Search for the cell housing the specified text and yield its [X, Y] center coordinate. 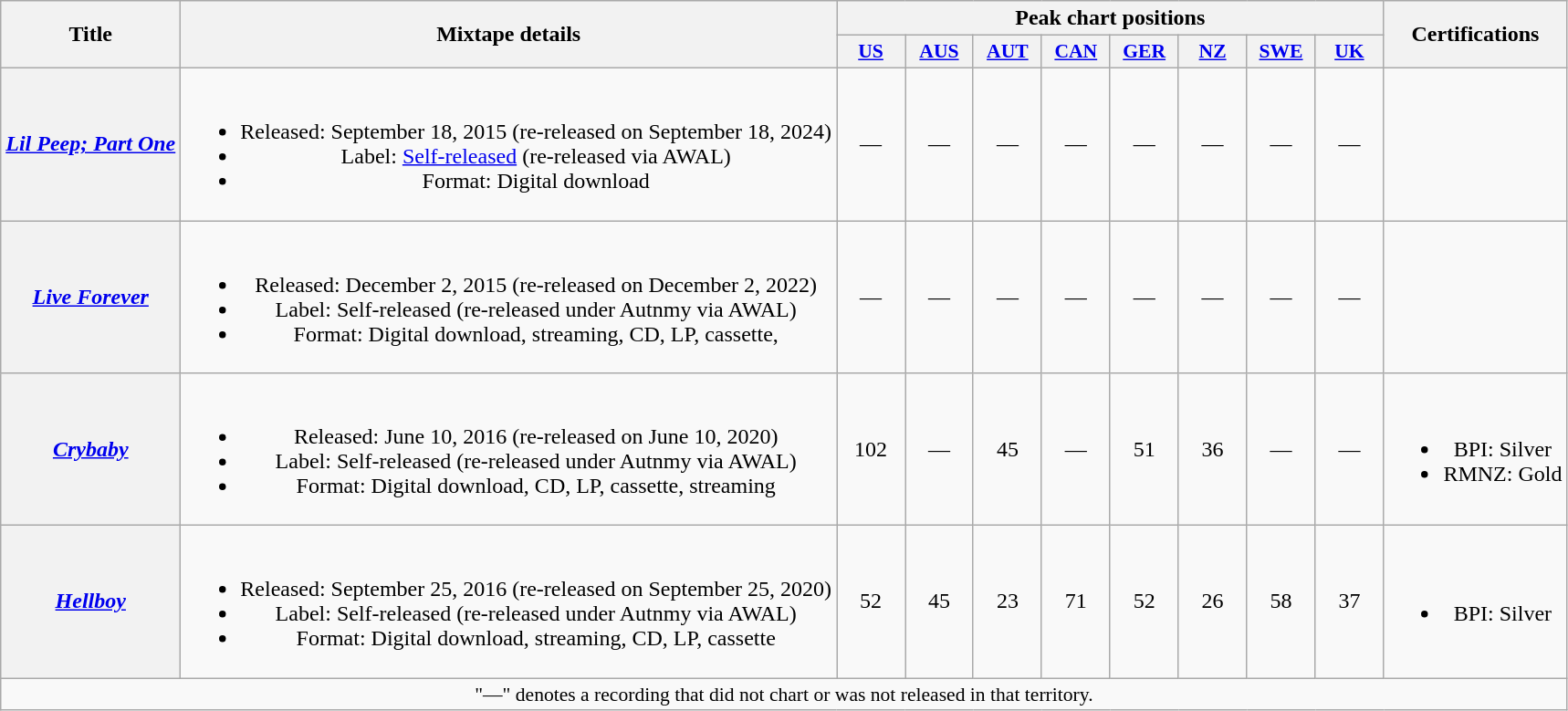
CAN [1075, 52]
AUS [940, 52]
Hellboy [91, 602]
NZ [1212, 52]
GER [1145, 52]
Mixtape details [509, 35]
102 [871, 449]
US [871, 52]
Crybaby [91, 449]
37 [1349, 602]
71 [1075, 602]
Peak chart positions [1110, 18]
Certifications [1475, 35]
BPI: SilverRMNZ: Gold [1475, 449]
Lil Peep; Part One [91, 144]
26 [1212, 602]
58 [1281, 602]
36 [1212, 449]
23 [1008, 602]
Live Forever [91, 298]
SWE [1281, 52]
AUT [1008, 52]
BPI: Silver [1475, 602]
Title [91, 35]
"—" denotes a recording that did not chart or was not released in that territory. [784, 695]
UK [1349, 52]
51 [1145, 449]
Released: September 18, 2015 (re-released on September 18, 2024)Label: Self-released (re-released via AWAL)Format: Digital download [509, 144]
